Search for the cell housing the specified text and yield its [X, Y] center coordinate. 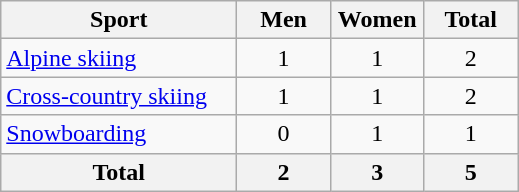
0 [284, 134]
Cross-country skiing [119, 96]
Snowboarding [119, 134]
Alpine skiing [119, 58]
Women [377, 20]
5 [471, 172]
3 [377, 172]
Men [284, 20]
Sport [119, 20]
